Return the (x, y) coordinate for the center point of the cell that contains the specified text.  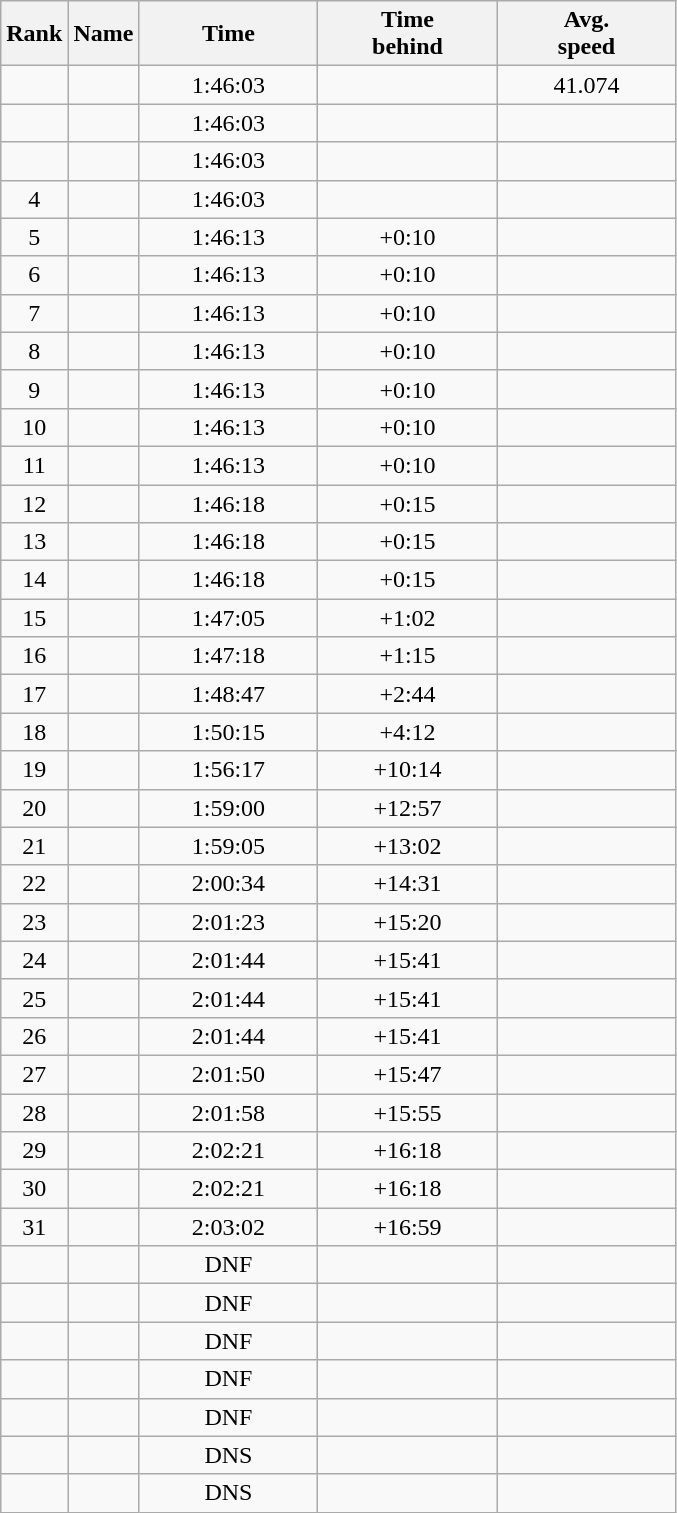
Time (228, 34)
41.074 (586, 85)
15 (34, 618)
+15:20 (408, 922)
1:47:05 (228, 618)
1:50:15 (228, 732)
21 (34, 846)
27 (34, 1074)
2:01:58 (228, 1113)
16 (34, 656)
1:48:47 (228, 694)
Name (104, 34)
28 (34, 1113)
10 (34, 427)
9 (34, 389)
+1:02 (408, 618)
19 (34, 770)
+12:57 (408, 808)
23 (34, 922)
+15:47 (408, 1074)
29 (34, 1151)
+4:12 (408, 732)
18 (34, 732)
1:59:05 (228, 846)
1:59:00 (228, 808)
30 (34, 1189)
1:47:18 (228, 656)
22 (34, 884)
12 (34, 503)
31 (34, 1227)
6 (34, 275)
14 (34, 580)
+16:59 (408, 1227)
+14:31 (408, 884)
+13:02 (408, 846)
25 (34, 998)
26 (34, 1036)
20 (34, 808)
+15:55 (408, 1113)
+1:15 (408, 656)
8 (34, 351)
4 (34, 199)
2:03:02 (228, 1227)
Avg.speed (586, 34)
Timebehind (408, 34)
5 (34, 237)
17 (34, 694)
2:00:34 (228, 884)
2:01:23 (228, 922)
2:01:50 (228, 1074)
Rank (34, 34)
+10:14 (408, 770)
7 (34, 313)
24 (34, 960)
+2:44 (408, 694)
1:56:17 (228, 770)
11 (34, 465)
13 (34, 542)
